Output the [X, Y] coordinate of the center of the cell containing the given text.  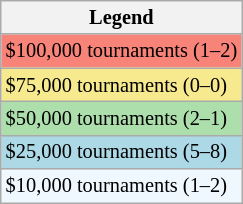
$25,000 tournaments (5–8) [122, 152]
$10,000 tournaments (1–2) [122, 186]
$75,000 tournaments (0–0) [122, 85]
$50,000 tournaments (2–1) [122, 118]
$100,000 tournaments (1–2) [122, 51]
Legend [122, 17]
